Return the (X, Y) coordinate for the center point of the cell that contains the specified text.  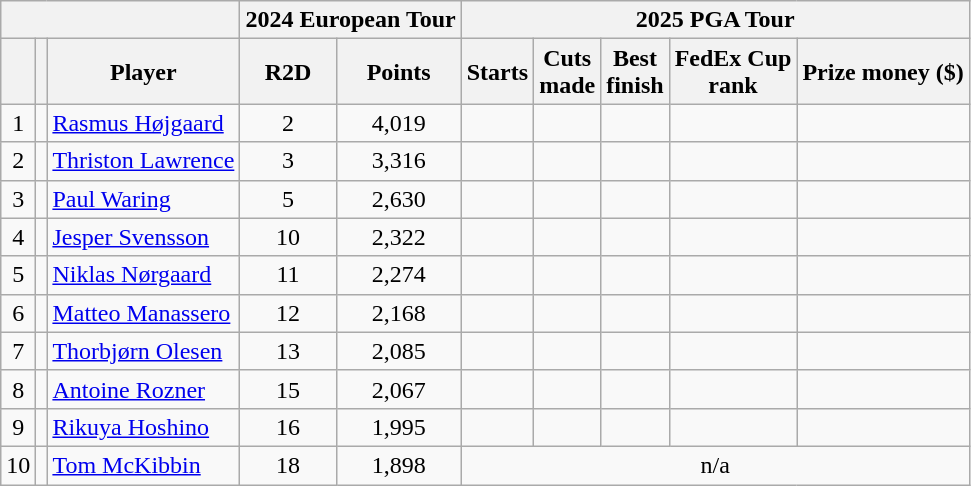
FedEx Cuprank (733, 72)
11 (288, 275)
Niklas Nørgaard (144, 275)
Cutsmade (568, 72)
1,995 (398, 427)
2025 PGA Tour (715, 20)
9 (18, 427)
2,168 (398, 313)
Rasmus Højgaard (144, 123)
16 (288, 427)
4 (18, 237)
Thriston Lawrence (144, 161)
Player (144, 72)
12 (288, 313)
15 (288, 389)
Points (398, 72)
18 (288, 465)
Antoine Rozner (144, 389)
2,274 (398, 275)
Thorbjørn Olesen (144, 351)
Jesper Svensson (144, 237)
Tom McKibbin (144, 465)
7 (18, 351)
3,316 (398, 161)
2,085 (398, 351)
Bestfinish (635, 72)
R2D (288, 72)
6 (18, 313)
2,630 (398, 199)
2,322 (398, 237)
Starts (497, 72)
2,067 (398, 389)
Rikuya Hoshino (144, 427)
n/a (715, 465)
1 (18, 123)
13 (288, 351)
1,898 (398, 465)
Prize money ($) (883, 72)
2024 European Tour (350, 20)
8 (18, 389)
4,019 (398, 123)
Matteo Manassero (144, 313)
Paul Waring (144, 199)
